Return (x, y) of the center of cell containing provided text 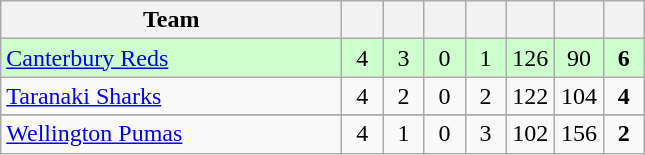
104 (580, 96)
Canterbury Reds (172, 58)
102 (530, 134)
122 (530, 96)
Wellington Pumas (172, 134)
156 (580, 134)
Taranaki Sharks (172, 96)
90 (580, 58)
126 (530, 58)
Team (172, 20)
6 (624, 58)
